Output the [X, Y] coordinate of the center of the cell containing the given text.  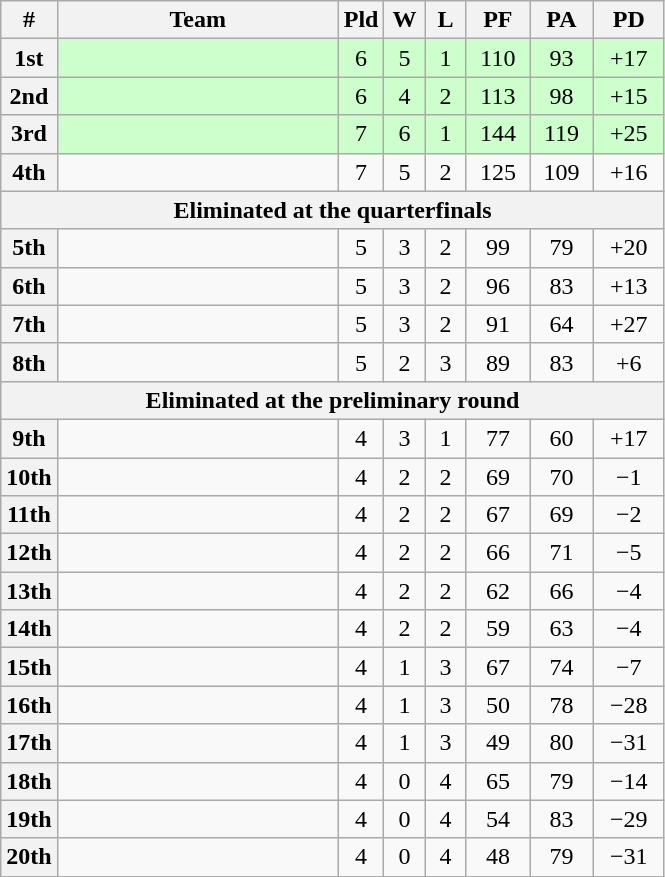
49 [498, 743]
−28 [628, 705]
93 [562, 58]
4th [29, 172]
1st [29, 58]
109 [562, 172]
+6 [628, 362]
PD [628, 20]
63 [562, 629]
48 [498, 857]
Eliminated at the preliminary round [333, 400]
110 [498, 58]
64 [562, 324]
−5 [628, 553]
113 [498, 96]
65 [498, 781]
20th [29, 857]
62 [498, 591]
Team [198, 20]
+20 [628, 248]
−7 [628, 667]
−14 [628, 781]
119 [562, 134]
+27 [628, 324]
−1 [628, 477]
6th [29, 286]
Eliminated at the quarterfinals [333, 210]
L [446, 20]
19th [29, 819]
144 [498, 134]
Pld [361, 20]
3rd [29, 134]
59 [498, 629]
77 [498, 438]
91 [498, 324]
12th [29, 553]
+25 [628, 134]
# [29, 20]
80 [562, 743]
99 [498, 248]
71 [562, 553]
+13 [628, 286]
15th [29, 667]
18th [29, 781]
11th [29, 515]
7th [29, 324]
+16 [628, 172]
60 [562, 438]
89 [498, 362]
50 [498, 705]
96 [498, 286]
13th [29, 591]
17th [29, 743]
54 [498, 819]
14th [29, 629]
−29 [628, 819]
10th [29, 477]
16th [29, 705]
PA [562, 20]
9th [29, 438]
5th [29, 248]
2nd [29, 96]
+15 [628, 96]
8th [29, 362]
74 [562, 667]
78 [562, 705]
70 [562, 477]
W [404, 20]
−2 [628, 515]
98 [562, 96]
125 [498, 172]
PF [498, 20]
